Scan for the cell matching the given text and deliver its (x, y) coordinate at center. 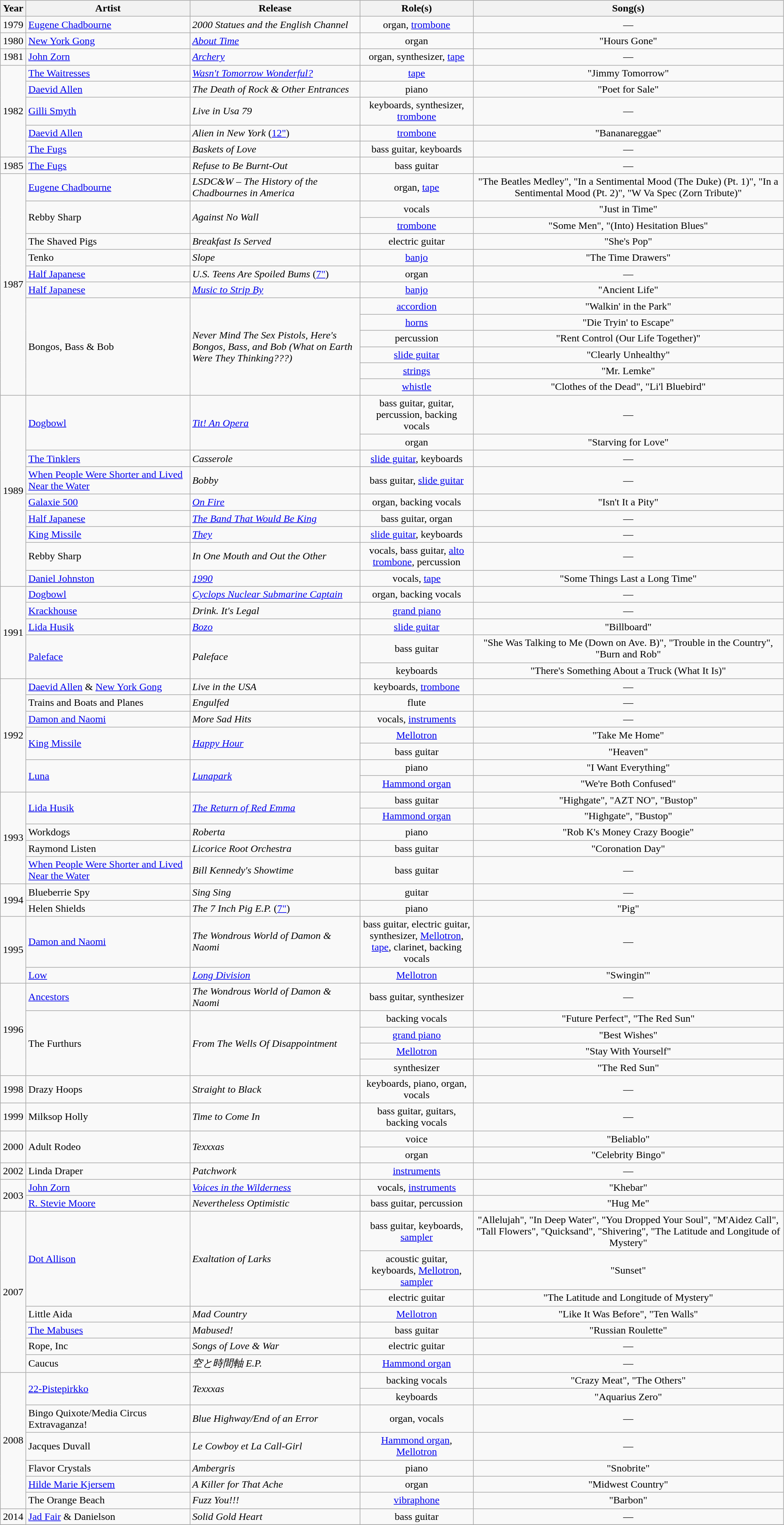
flute (416, 703)
1991 (14, 633)
Happy Hour (275, 743)
Engulfed (275, 703)
"Pig" (628, 908)
Breakfast Is Served (275, 242)
Rope, Inc (108, 1346)
"Hug Me" (628, 1204)
Hammond organ, Mellotron (416, 1446)
keyboards, trombone (416, 687)
Archery (275, 57)
Little Aida (108, 1314)
They (275, 535)
Jad Fair & Danielson (108, 1517)
Fuzz You!!! (275, 1500)
2007 (14, 1292)
1979 (14, 25)
Le Cowboy et La Call-Girl (275, 1446)
"Bananareggae" (628, 133)
"She Was Talking to Me (Down on Ave. B)", "Trouble in the Country", "Burn and Rob" (628, 649)
Hilde Marie Kjersem (108, 1484)
Refuse to Be Burnt-Out (275, 165)
From The Wells Of Disappointment (275, 1043)
Live in Usa 79 (275, 111)
Live in the USA (275, 687)
"Highgate", "Bustop" (628, 816)
"Best Wishes" (628, 1035)
Drink. It's Legal (275, 611)
Long Division (275, 975)
Time to Come In (275, 1117)
"Coronation Day" (628, 848)
bass guitar, guitars, backing vocals (416, 1117)
R. Stevie Moore (108, 1204)
Artist (108, 8)
"Starving for Love" (628, 442)
Nevertheless Optimistic (275, 1204)
"I Want Everything" (628, 767)
"The Time Drawers" (628, 258)
"Stay With Yourself" (628, 1051)
1990 (275, 578)
"Celebrity Bingo" (628, 1155)
Krackhouse (108, 611)
instruments (416, 1171)
The Waitresses (108, 73)
"Isn't It a Pity" (628, 502)
Workdogs (108, 832)
1994 (14, 900)
2008 (14, 1440)
A Killer for That Ache (275, 1484)
bass guitar, percussion (416, 1204)
Release (275, 8)
"Beliablo" (628, 1139)
1996 (14, 1029)
Sing Sing (275, 892)
Low (108, 975)
"Ancient Life" (628, 290)
organ, synthesizer, tape (416, 57)
"Some Things Last a Long Time" (628, 578)
Caucus (108, 1363)
keyboards, synthesizer, trombone (416, 111)
1987 (14, 284)
"She's Pop" (628, 242)
Song(s) (628, 8)
Blueberrie Spy (108, 892)
organ, trombone (416, 25)
vocals, tape (416, 578)
"Khebar" (628, 1187)
1995 (14, 950)
"Clearly Unhealthy" (628, 355)
guitar (416, 892)
The Band That Would Be King (275, 519)
1980 (14, 41)
Bobby (275, 480)
synthesizer (416, 1067)
Never Mind The Sex Pistols, Here's Bongos, Bass, and Bob (What on Earth Were They Thinking???) (275, 347)
In One Mouth and Out the Other (275, 556)
Lunapark (275, 775)
vocals (416, 209)
Exaltation of Larks (275, 1259)
Licorice Root Orchestra (275, 848)
Daniel Johnston (108, 578)
"Snobrite" (628, 1468)
New York Gong (108, 41)
Ancestors (108, 997)
2003 (14, 1195)
vocals, bass guitar, alto trombone, percussion (416, 556)
"Poet for Sale" (628, 89)
accordion (416, 306)
Alien in New York (12") (275, 133)
空と時間軸 E.P. (275, 1363)
Linda Draper (108, 1171)
Voices in the Wilderness (275, 1187)
"The Red Sun" (628, 1067)
acoustic guitar, keyboards, Mellotron, sampler (416, 1270)
"Rent Control (Our Life Together)" (628, 338)
About Time (275, 41)
Milksop Holly (108, 1117)
"Swingin'" (628, 975)
Jacques Duvall (108, 1446)
Bozo (275, 627)
Luna (108, 775)
bass guitar, synthesizer (416, 997)
Wasn't Tomorrow Wonderful? (275, 73)
"Billboard" (628, 627)
Songs of Love & War (275, 1346)
whistle (416, 387)
Cyclops Nuclear Submarine Captain (275, 595)
vibraphone (416, 1500)
Year (14, 8)
"We're Both Confused" (628, 784)
bass guitar, keyboards, sampler (416, 1231)
Galaxie 500 (108, 502)
On Fire (275, 502)
Flavor Crystals (108, 1468)
"Midwest Country" (628, 1484)
"Hours Gone" (628, 41)
"Barbon" (628, 1500)
1993 (14, 837)
"Crazy Meat", "The Others" (628, 1381)
The Furthurs (108, 1043)
organ, vocals (416, 1418)
Gilli Smyth (108, 111)
22-Pistepirkko (108, 1389)
Tenko (108, 258)
1985 (14, 165)
"Mr. Lemke" (628, 371)
1982 (14, 111)
Mad Country (275, 1314)
The Orange Beach (108, 1500)
Daevid Allen & New York Gong (108, 687)
"The Latitude and Longitude of Mystery" (628, 1298)
Role(s) (416, 8)
2014 (14, 1517)
Against No Wall (275, 217)
organ, tape (416, 187)
keyboards, piano, organ, vocals (416, 1089)
bass guitar, guitar, percussion, backing vocals (416, 414)
strings (416, 371)
Helen Shields (108, 908)
Dot Allison (108, 1259)
Mabused! (275, 1330)
"Walkin' in the Park" (628, 306)
bass guitar, keyboards (416, 149)
Baskets of Love (275, 149)
"Jimmy Tomorrow" (628, 73)
"Just in Time" (628, 209)
Casserole (275, 458)
1989 (14, 491)
Music to Strip By (275, 290)
"Heaven" (628, 751)
"Sunset" (628, 1270)
Bill Kennedy's Showtime (275, 871)
"There's Something About a Truck (What It Is)" (628, 671)
The Return of Red Emma (275, 808)
1999 (14, 1117)
The Shaved Pigs (108, 242)
"Die Tryin' to Escape" (628, 322)
"Future Perfect", "The Red Sun" (628, 1019)
"Clothes of the Dead", "Li'l Bluebird" (628, 387)
Straight to Black (275, 1089)
More Sad Hits (275, 719)
Tit! An Opera (275, 423)
Solid Gold Heart (275, 1517)
Bingo Quixote/Media Circus Extravaganza! (108, 1418)
"Take Me Home" (628, 735)
The Tinklers (108, 458)
LSDC&W – The History of the Chadbournes in America (275, 187)
percussion (416, 338)
"Aquarius Zero" (628, 1397)
"Some Men", "(Into) Hesitation Blues" (628, 226)
Trains and Boats and Planes (108, 703)
Raymond Listen (108, 848)
Drazy Hoops (108, 1089)
"Highgate", "AZT NO", "Bustop" (628, 800)
1992 (14, 735)
U.S. Teens Are Spoiled Bums (7") (275, 274)
1998 (14, 1089)
Ambergris (275, 1468)
2000 Statues and the English Channel (275, 25)
bass guitar, electric guitar, synthesizer, Mellotron, tape, clarinet, backing vocals (416, 942)
tape (416, 73)
Bongos, Bass & Bob (108, 347)
"Russian Roulette" (628, 1330)
1981 (14, 57)
The Mabuses (108, 1330)
voice (416, 1139)
horns (416, 322)
bass guitar, slide guitar (416, 480)
The Death of Rock & Other Entrances (275, 89)
"Rob K's Money Crazy Boogie" (628, 832)
bass guitar, organ (416, 519)
Adult Rodeo (108, 1147)
"The Beatles Medley", "In a Sentimental Mood (The Duke) (Pt. 1)", "In a Sentimental Mood (Pt. 2)", "W Va Spec (Zorn Tribute)" (628, 187)
Blue Highway/End of an Error (275, 1418)
Roberta (275, 832)
The 7 Inch Pig E.P. (7") (275, 908)
Patchwork (275, 1171)
2002 (14, 1171)
2000 (14, 1147)
Slope (275, 258)
"Like It Was Before", "Ten Walls" (628, 1314)
